Scan for the cell matching the given text and deliver its (x, y) coordinate at center. 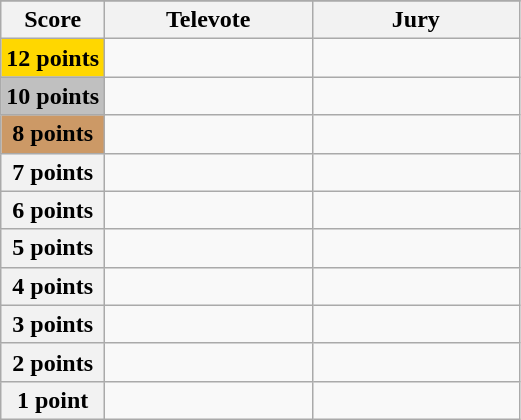
Jury (416, 20)
Televote (209, 20)
3 points (53, 324)
7 points (53, 172)
6 points (53, 210)
4 points (53, 286)
12 points (53, 58)
8 points (53, 134)
2 points (53, 362)
5 points (53, 248)
1 point (53, 400)
10 points (53, 96)
Score (53, 20)
